Scan for the cell matching the given text and deliver its [x, y] coordinate at center. 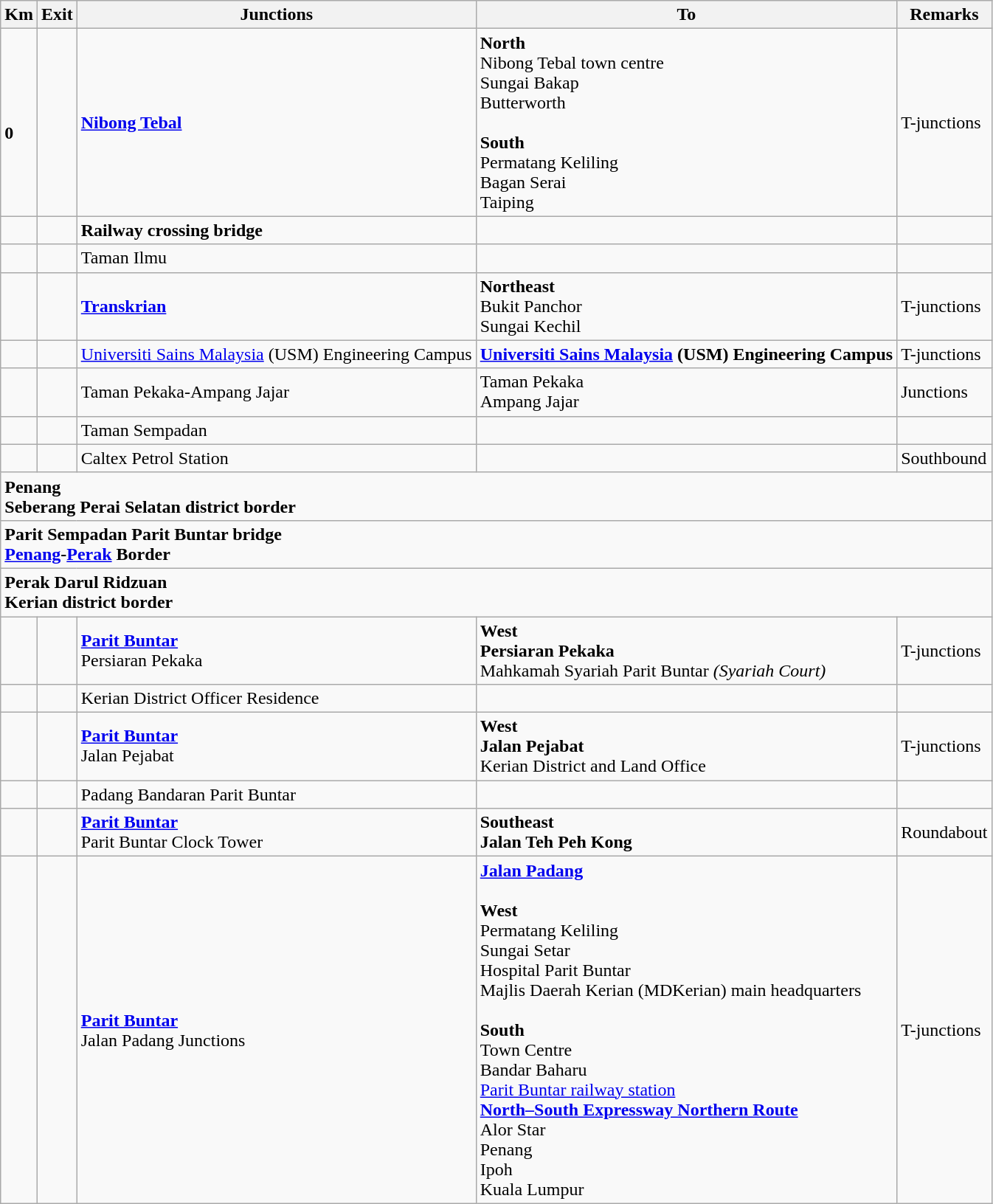
Parit BuntarPersiaran Pekaka [276, 651]
Roundabout [944, 832]
Railway crossing bridge [276, 230]
Parit BuntarJalan Padang Junctions [276, 1030]
North Nibong Tebal town centre Sungai Bakap ButterworthSouth Permatang Keliling Bagan Serai Taiping [686, 122]
Parit BuntarParit Buntar Clock Tower [276, 832]
To [686, 15]
SoutheastJalan Teh Peh Kong [686, 832]
Caltex Petrol Station [276, 458]
Kerian District Officer Residence [276, 699]
Nibong Tebal [276, 122]
Parit Sempadan Parit Buntar bridgePenang-Perak Border [496, 544]
0 [19, 122]
Exit [57, 15]
Transkrian [276, 306]
Taman Ilmu [276, 258]
Km [19, 15]
Southbound [944, 458]
Perak Darul RidzuanKerian district border [496, 592]
Taman PekakaAmpang Jajar [686, 392]
Taman Pekaka-Ampang Jajar [276, 392]
Northeast Bukit Panchor Sungai Kechil [686, 306]
Padang Bandaran Parit Buntar [276, 795]
PenangSeberang Perai Selatan district border [496, 496]
WestJalan PejabatKerian District and Land Office [686, 747]
Taman Sempadan [276, 430]
WestPersiaran PekakaMahkamah Syariah Parit Buntar (Syariah Court) [686, 651]
Remarks [944, 15]
Parit BuntarJalan Pejabat [276, 747]
